Capture the cell that displays the provided text and extract its [x, y] central coordinate. 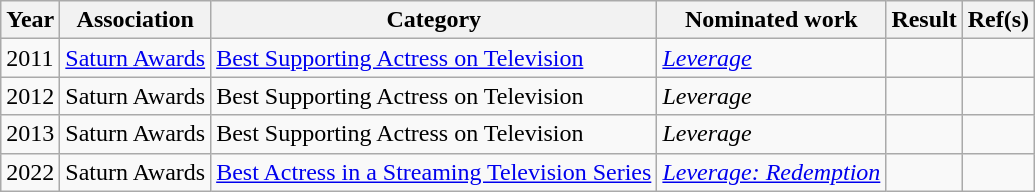
Category [434, 20]
2022 [30, 172]
2011 [30, 58]
Year [30, 20]
Nominated work [772, 20]
Ref(s) [998, 20]
Leverage: Redemption [772, 172]
2013 [30, 134]
Best Actress in a Streaming Television Series [434, 172]
Result [924, 20]
2012 [30, 96]
Association [136, 20]
